Return the (x, y) coordinate for the center point of the cell that contains the specified text.  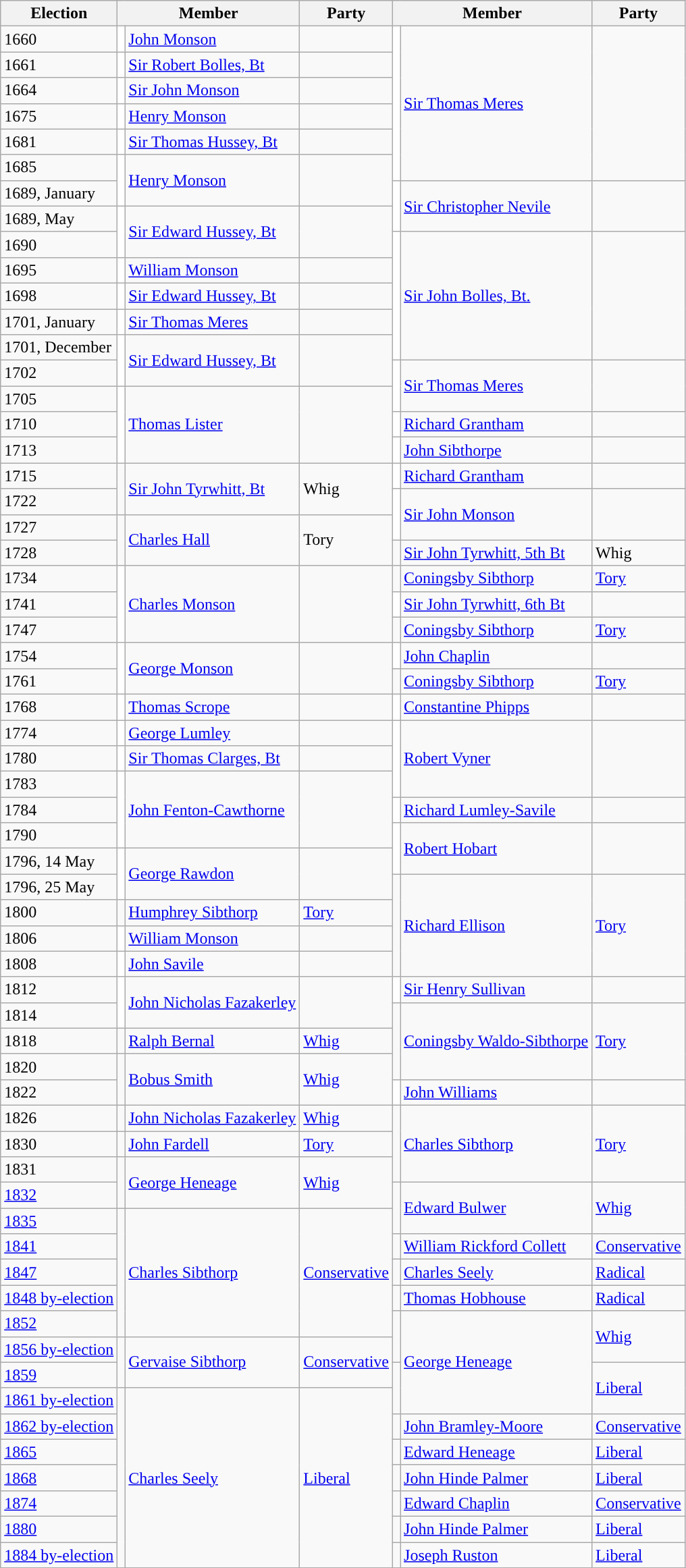
1783 (59, 784)
John Fardell (212, 1144)
1728 (59, 553)
Richard Ellison (496, 925)
George Monson (212, 668)
Election (59, 13)
1660 (59, 39)
1685 (59, 167)
1796, 25 May (59, 887)
1862 by-election (59, 1426)
1705 (59, 399)
1814 (59, 1015)
Thomas Hobhouse (496, 1298)
1880 (59, 1529)
Sir Henry Sullivan (496, 990)
1702 (59, 373)
Ralph Bernal (212, 1041)
1747 (59, 630)
1690 (59, 244)
Richard Lumley-Savile (496, 810)
Coningsby Waldo-Sibthorpe (496, 1041)
Robert Hobart (496, 848)
1806 (59, 938)
Bobus Smith (212, 1079)
1818 (59, 1041)
1865 (59, 1452)
1681 (59, 142)
Charles Monson (212, 604)
George Lumley (212, 732)
John Savile (212, 964)
1856 by-election (59, 1349)
Thomas Scrope (212, 707)
1734 (59, 578)
Edward Chaplin (496, 1503)
1754 (59, 655)
1698 (59, 296)
1859 (59, 1375)
Constantine Phipps (496, 707)
Joseph Ruston (496, 1555)
1701, January (59, 322)
1784 (59, 810)
1727 (59, 527)
1861 by-election (59, 1401)
John Fenton-Cawthorne (212, 810)
1710 (59, 425)
Humphrey Sibthorp (212, 913)
William Rickford Collett (496, 1247)
1741 (59, 604)
Robert Vyner (496, 758)
George Rawdon (212, 874)
1832 (59, 1195)
Gervaise Sibthorp (212, 1362)
1841 (59, 1247)
Sir Thomas Hussey, Bt (212, 142)
1713 (59, 450)
1695 (59, 270)
Thomas Lister (212, 425)
1847 (59, 1272)
Sir Robert Bolles, Bt (212, 65)
1874 (59, 1503)
John Bramley-Moore (496, 1426)
1822 (59, 1092)
1780 (59, 759)
Sir Christopher Nevile (496, 206)
1689, May (59, 219)
1884 by-election (59, 1555)
Edward Heneage (496, 1452)
Sir John Bolles, Bt. (496, 296)
John Sibthorpe (496, 450)
1689, January (59, 193)
1830 (59, 1144)
1768 (59, 707)
1664 (59, 90)
Sir John Tyrwhitt, Bt (212, 489)
1831 (59, 1170)
Charles Hall (212, 540)
Edward Bulwer (496, 1208)
1835 (59, 1221)
John Monson (212, 39)
1675 (59, 116)
1715 (59, 476)
John Williams (496, 1092)
Sir John Tyrwhitt, 5th Bt (496, 553)
1826 (59, 1118)
Sir John Tyrwhitt, 6th Bt (496, 604)
1796, 14 May (59, 861)
1701, December (59, 348)
1722 (59, 502)
1790 (59, 836)
1852 (59, 1324)
1812 (59, 990)
John Chaplin (496, 655)
1800 (59, 913)
1808 (59, 964)
Sir Thomas Clarges, Bt (212, 759)
1868 (59, 1478)
1661 (59, 65)
1774 (59, 732)
1848 by-election (59, 1298)
1761 (59, 681)
1820 (59, 1066)
